Detect which cell encompasses the target text, then output its [X, Y] center coordinate. 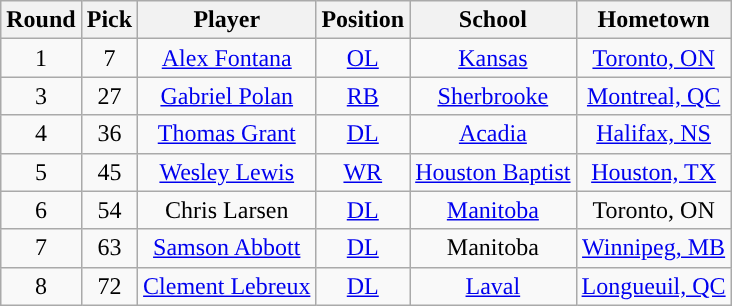
Kansas [493, 58]
Montreal, QC [654, 96]
5 [41, 172]
Laval [493, 286]
School [493, 20]
Halifax, NS [654, 134]
Chris Larsen [227, 210]
WR [363, 172]
45 [109, 172]
Alex Fontana [227, 58]
Thomas Grant [227, 134]
Clement Lebreux [227, 286]
8 [41, 286]
Houston Baptist [493, 172]
6 [41, 210]
Position [363, 20]
3 [41, 96]
Longueuil, QC [654, 286]
4 [41, 134]
72 [109, 286]
Wesley Lewis [227, 172]
54 [109, 210]
Pick [109, 20]
Houston, TX [654, 172]
Acadia [493, 134]
63 [109, 248]
Player [227, 20]
Gabriel Polan [227, 96]
Winnipeg, MB [654, 248]
27 [109, 96]
Hometown [654, 20]
1 [41, 58]
Round [41, 20]
36 [109, 134]
RB [363, 96]
Sherbrooke [493, 96]
OL [363, 58]
Samson Abbott [227, 248]
